Output the (x, y) coordinate of the center of the cell containing the given text.  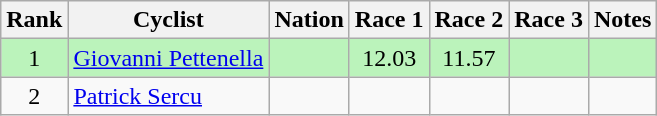
Race 3 (549, 20)
Giovanni Pettenella (168, 58)
Notes (622, 20)
Race 2 (469, 20)
Nation (309, 20)
12.03 (389, 58)
Cyclist (168, 20)
2 (34, 96)
11.57 (469, 58)
Patrick Sercu (168, 96)
1 (34, 58)
Race 1 (389, 20)
Rank (34, 20)
